Pinpoint the cell where the given text exists, returning its (x, y) midpoint coordinate. 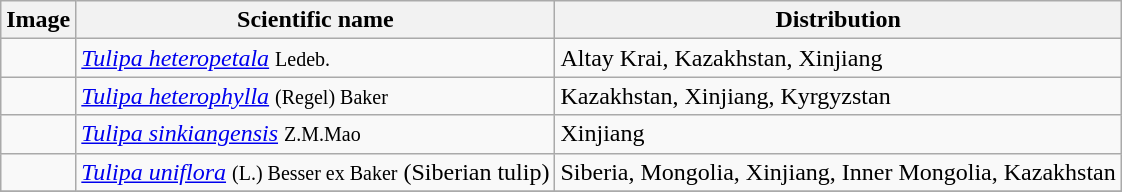
Scientific name (316, 20)
Tulipa uniflora (L.) Besser ex Baker (Siberian tulip) (316, 172)
Distribution (838, 20)
Tulipa heterophylla (Regel) Baker (316, 96)
Siberia, Mongolia, Xinjiang, Inner Mongolia, Kazakhstan (838, 172)
Altay Krai, Kazakhstan, Xinjiang (838, 58)
Image (38, 20)
Tulipa heteropetala Ledeb. (316, 58)
Tulipa sinkiangensis Z.M.Mao (316, 134)
Kazakhstan, Xinjiang, Kyrgyzstan (838, 96)
Xinjiang (838, 134)
